Determine the (x, y) coordinate at the center of the cell enclosing the given text.  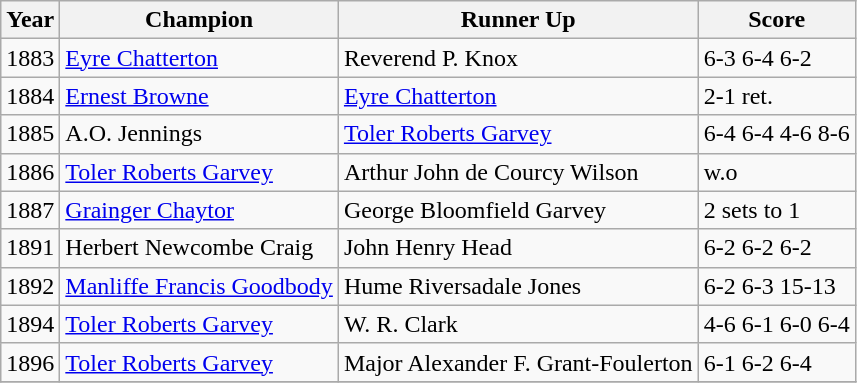
6-4 6-4 4-6 8-6 (776, 134)
Runner Up (518, 20)
4-6 6-1 6-0 6-4 (776, 324)
Ernest Browne (200, 96)
Major Alexander F. Grant-Foulerton (518, 362)
George Bloomfield Garvey (518, 210)
w.o (776, 172)
1883 (30, 58)
A.O. Jennings (200, 134)
Herbert Newcombe Craig (200, 248)
1896 (30, 362)
2 sets to 1 (776, 210)
1894 (30, 324)
Grainger Chaytor (200, 210)
1891 (30, 248)
6-2 6-3 15-13 (776, 286)
1886 (30, 172)
Hume Riversadale Jones (518, 286)
Score (776, 20)
Year (30, 20)
Reverend P. Knox (518, 58)
W. R. Clark (518, 324)
1885 (30, 134)
1892 (30, 286)
Champion (200, 20)
John Henry Head (518, 248)
6-1 6-2 6-4 (776, 362)
1887 (30, 210)
2-1 ret. (776, 96)
Manliffe Francis Goodbody (200, 286)
6-3 6-4 6-2 (776, 58)
1884 (30, 96)
Arthur John de Courcy Wilson (518, 172)
6-2 6-2 6-2 (776, 248)
